Return the (X, Y) coordinate for the center point of the cell that contains the specified text.  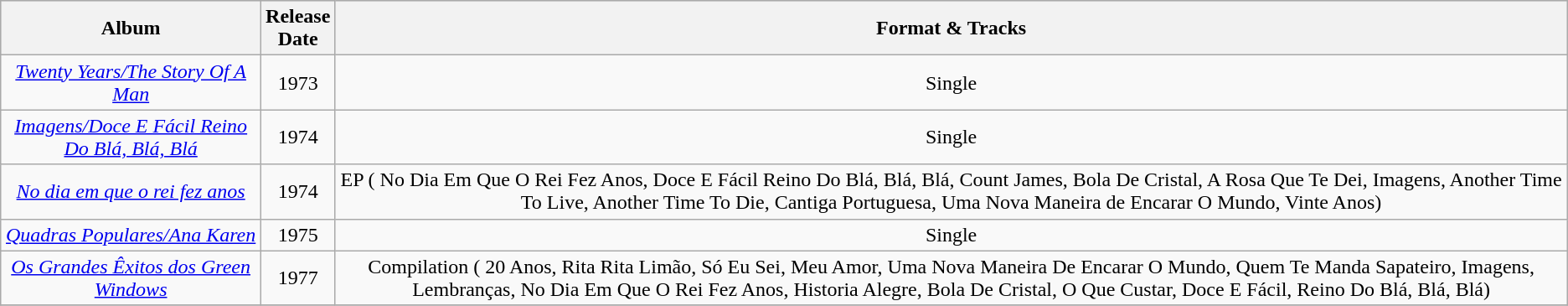
1975 (298, 235)
1973 (298, 82)
Os Grandes Êxitos dos Green Windows (131, 278)
Album (131, 29)
ReleaseDate (298, 29)
1977 (298, 278)
No dia em que o rei fez anos (131, 191)
Quadras Populares/Ana Karen (131, 235)
Format & Tracks (952, 29)
Twenty Years/The Story Of A Man (131, 82)
Imagens/Doce E Fácil Reino Do Blá, Blá, Blá (131, 137)
